For the text-containing cell, return its midpoint in [X, Y] coordinate format. 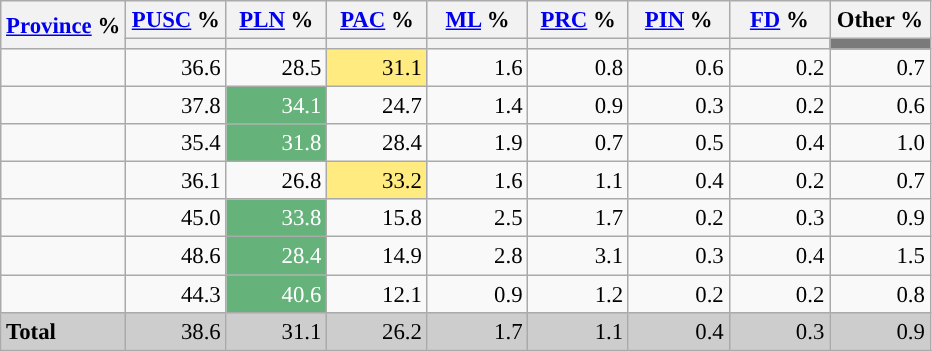
0.5 [678, 143]
PAC % [378, 20]
FD % [780, 20]
ML % [478, 20]
2.8 [478, 256]
33.8 [276, 219]
26.8 [276, 181]
1.4 [478, 106]
1.9 [478, 143]
33.2 [378, 181]
Province % [64, 25]
PIN % [678, 20]
PUSC % [176, 20]
45.0 [176, 219]
12.1 [378, 294]
Total [64, 331]
Other % [880, 20]
PLN % [276, 20]
31.8 [276, 143]
37.8 [176, 106]
36.1 [176, 181]
40.6 [276, 294]
34.1 [276, 106]
14.9 [378, 256]
24.7 [378, 106]
PRC % [578, 20]
28.5 [276, 68]
15.8 [378, 219]
44.3 [176, 294]
1.5 [880, 256]
26.2 [378, 331]
3.1 [578, 256]
48.6 [176, 256]
1.0 [880, 143]
2.5 [478, 219]
35.4 [176, 143]
36.6 [176, 68]
1.2 [578, 294]
38.6 [176, 331]
